Identify which cell holds the provided text, then report its (x, y) central coordinate. 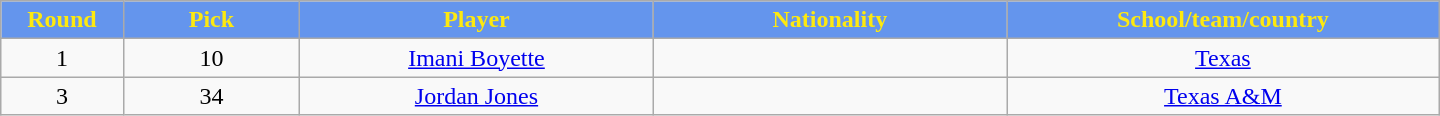
34 (212, 96)
Texas (1224, 58)
1 (62, 58)
Pick (212, 20)
Texas A&M (1224, 96)
Imani Boyette (476, 58)
Nationality (830, 20)
Round (62, 20)
3 (62, 96)
School/team/country (1224, 20)
10 (212, 58)
Player (476, 20)
Jordan Jones (476, 96)
